Locate the cell with the specified text and output its (x, y) center coordinate. 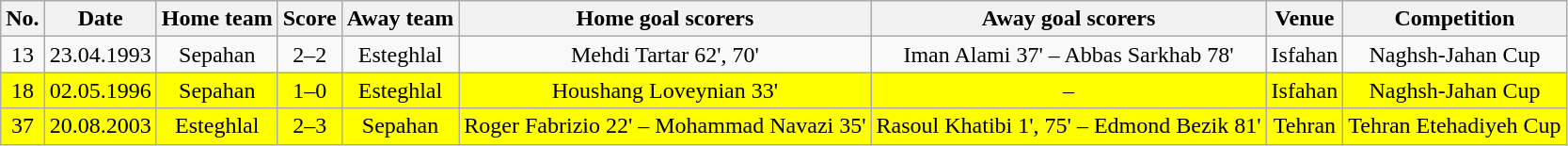
2–3 (309, 126)
Rasoul Khatibi 1', 75' – Edmond Bezik 81' (1069, 126)
02.05.1996 (100, 90)
Iman Alami 37' – Abbas Sarkhab 78' (1069, 55)
– (1069, 90)
Houshang Loveynian 33' (665, 90)
Home team (216, 19)
Competition (1454, 19)
18 (23, 90)
Tehran (1305, 126)
2–2 (309, 55)
Tehran Etehadiyeh Cup (1454, 126)
Mehdi Tartar 62', 70' (665, 55)
No. (23, 19)
23.04.1993 (100, 55)
Home goal scorers (665, 19)
37 (23, 126)
Date (100, 19)
Roger Fabrizio 22' – Mohammad Navazi 35' (665, 126)
Score (309, 19)
Away team (401, 19)
20.08.2003 (100, 126)
Venue (1305, 19)
13 (23, 55)
Away goal scorers (1069, 19)
1–0 (309, 90)
